Find where the given text appears and provide that cell's center as [X, Y] coordinate. 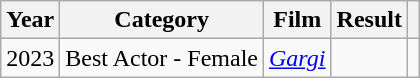
Result [369, 20]
2023 [30, 58]
Film [298, 20]
Category [162, 20]
Year [30, 20]
Best Actor - Female [162, 58]
Gargi [298, 58]
